From the cell containing the given text, extract its center point as (X, Y) coordinate. 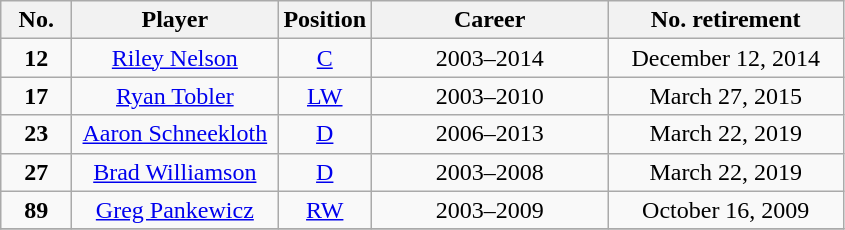
2003–2010 (490, 96)
Ryan Tobler (175, 96)
Player (175, 20)
17 (36, 96)
Aaron Schneekloth (175, 134)
27 (36, 172)
March 27, 2015 (726, 96)
2003–2009 (490, 210)
Career (490, 20)
RW (325, 210)
Brad Williamson (175, 172)
12 (36, 58)
LW (325, 96)
23 (36, 134)
No. retirement (726, 20)
2003–2014 (490, 58)
2006–2013 (490, 134)
C (325, 58)
2003–2008 (490, 172)
Riley Nelson (175, 58)
Greg Pankewicz (175, 210)
October 16, 2009 (726, 210)
No. (36, 20)
89 (36, 210)
December 12, 2014 (726, 58)
Position (325, 20)
